Return (x, y) of the center of cell containing provided text 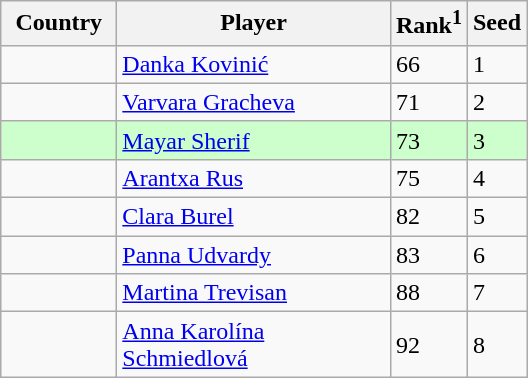
66 (428, 64)
7 (496, 293)
Player (254, 24)
83 (428, 255)
73 (428, 140)
Panna Udvardy (254, 255)
Varvara Gracheva (254, 102)
Rank1 (428, 24)
3 (496, 140)
Seed (496, 24)
82 (428, 217)
Danka Kovinić (254, 64)
71 (428, 102)
8 (496, 344)
1 (496, 64)
Arantxa Rus (254, 178)
88 (428, 293)
Anna Karolína Schmiedlová (254, 344)
4 (496, 178)
Martina Trevisan (254, 293)
92 (428, 344)
75 (428, 178)
5 (496, 217)
2 (496, 102)
Mayar Sherif (254, 140)
Country (59, 24)
Clara Burel (254, 217)
6 (496, 255)
